Return [x, y] of the center of cell containing provided text 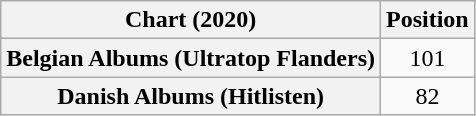
Belgian Albums (Ultratop Flanders) [191, 58]
Danish Albums (Hitlisten) [191, 96]
82 [428, 96]
101 [428, 58]
Chart (2020) [191, 20]
Position [428, 20]
